Scan for the cell matching the given text and deliver its (x, y) coordinate at center. 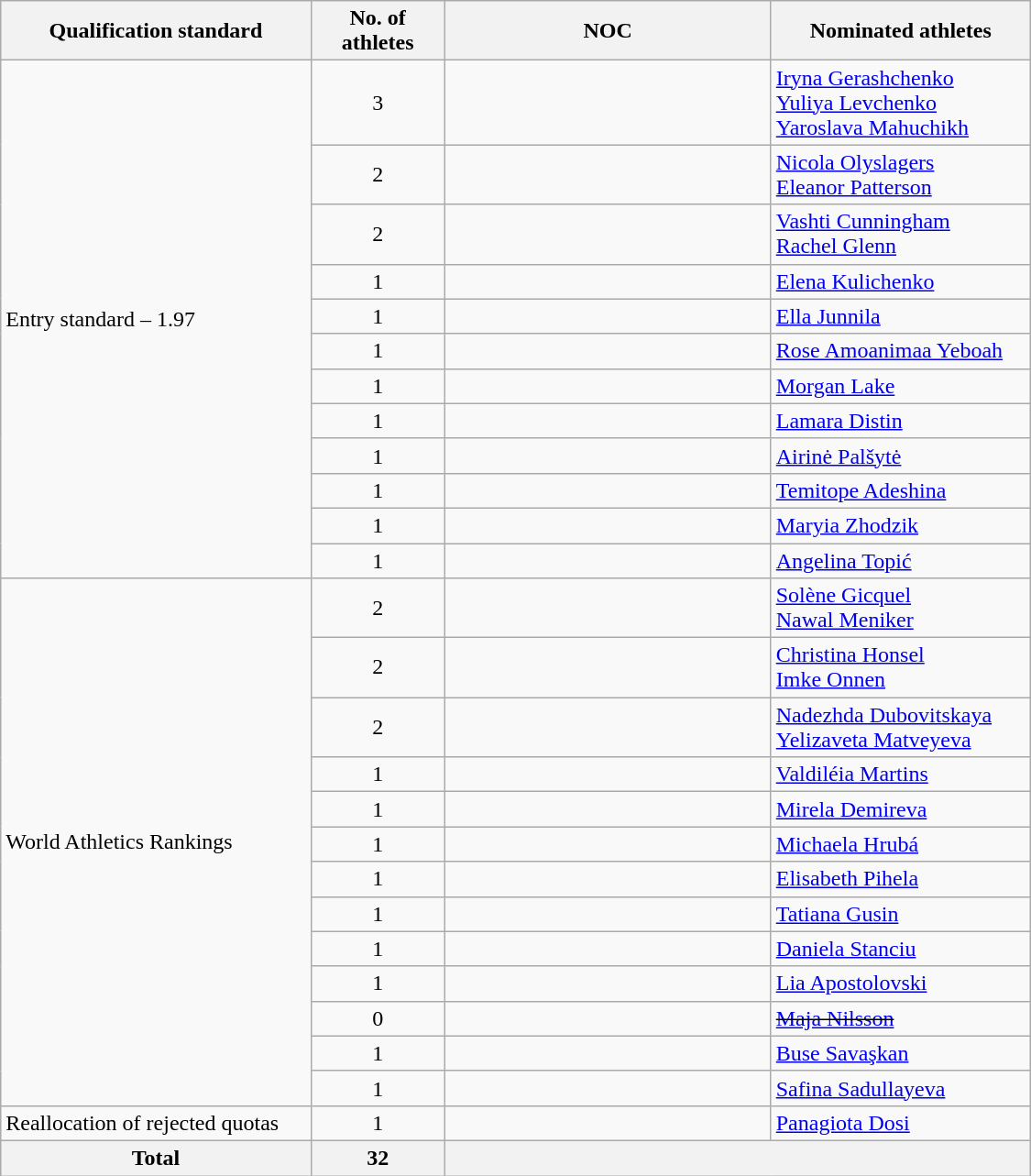
Maryia Zhodzik (900, 525)
Iryna GerashchenkoYuliya LevchenkoYaroslava Mahuchikh (900, 103)
32 (378, 1158)
Morgan Lake (900, 386)
Total (156, 1158)
Daniela Stanciu (900, 949)
Elena Kulichenko (900, 281)
3 (378, 103)
Michaela Hrubá (900, 844)
NOC (608, 31)
Nominated athletes (900, 31)
Maja Nilsson (900, 1018)
Solène GicquelNawal Meniker (900, 609)
Christina HonselImke Onnen (900, 667)
World Athletics Rankings (156, 842)
0 (378, 1018)
Temitope Adeshina (900, 490)
Ella Junnila (900, 316)
Vashti CunninghamRachel Glenn (900, 235)
Mirela Demireva (900, 809)
Valdiléia Martins (900, 775)
Panagiota Dosi (900, 1123)
Reallocation of rejected quotas (156, 1123)
Nadezhda DubovitskayaYelizaveta Matveyeva (900, 728)
Buse Savaşkan (900, 1053)
Angelina Topić (900, 560)
Elisabeth Pihela (900, 879)
No. of athletes (378, 31)
Tatiana Gusin (900, 914)
Nicola OlyslagersEleanor Patterson (900, 174)
Safina Sadullayeva (900, 1088)
Qualification standard (156, 31)
Lia Apostolovski (900, 984)
Airinė Palšytė (900, 456)
Rose Amoanimaa Yeboah (900, 351)
Entry standard – 1.97 (156, 319)
Lamara Distin (900, 421)
